Locate the cell with the specified text and output its (x, y) center coordinate. 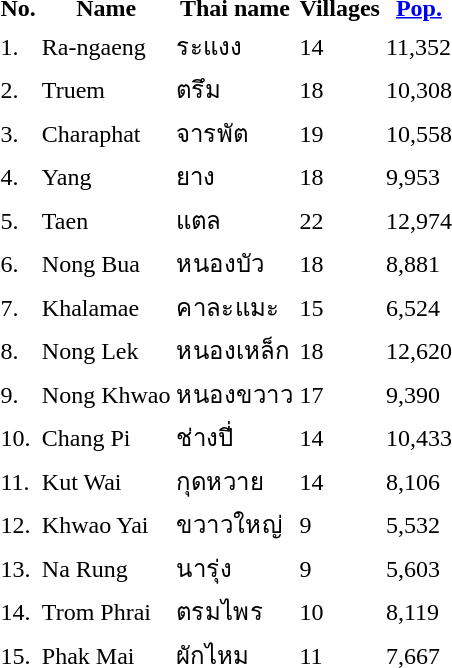
Khwao Yai (106, 524)
19 (340, 133)
Khalamae (106, 307)
Ra-ngaeng (106, 46)
Nong Lek (106, 350)
ตรมไพร (235, 612)
Taen (106, 220)
ขวาวใหญ่ (235, 524)
17 (340, 394)
ยาง (235, 176)
หนองเหล็ก (235, 350)
แตล (235, 220)
ช่างปี่ (235, 438)
หนองขวาว (235, 394)
กุดหวาย (235, 481)
Na Rung (106, 568)
นารุ่ง (235, 568)
จารพัต (235, 133)
10 (340, 612)
Charaphat (106, 133)
Chang Pi (106, 438)
ระแงง (235, 46)
Truem (106, 90)
Kut Wai (106, 481)
22 (340, 220)
ตรึม (235, 90)
หนองบัว (235, 264)
Nong Khwao (106, 394)
คาละแมะ (235, 307)
Yang (106, 176)
15 (340, 307)
Nong Bua (106, 264)
Trom Phrai (106, 612)
